Capture the cell that displays the provided text and extract its [x, y] central coordinate. 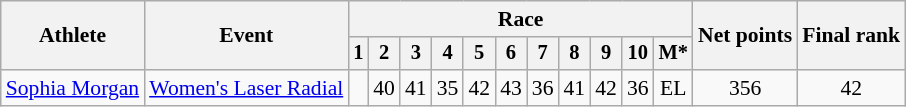
40 [384, 88]
2 [384, 54]
Race [520, 19]
9 [606, 54]
8 [575, 54]
Women's Laser Radial [246, 88]
356 [745, 88]
7 [543, 54]
Final rank [851, 36]
Net points [745, 36]
6 [511, 54]
Athlete [72, 36]
EL [674, 88]
43 [511, 88]
35 [448, 88]
M* [674, 54]
5 [479, 54]
1 [358, 54]
3 [416, 54]
Event [246, 36]
4 [448, 54]
Sophia Morgan [72, 88]
10 [638, 54]
